Pinpoint the cell where the given text exists, returning its [X, Y] midpoint coordinate. 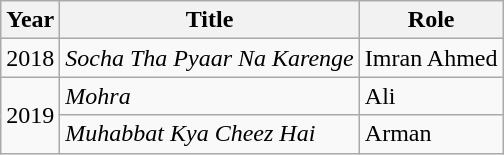
Ali [431, 96]
Socha Tha Pyaar Na Karenge [210, 58]
Title [210, 20]
Imran Ahmed [431, 58]
Mohra [210, 96]
Arman [431, 134]
Muhabbat Kya Cheez Hai [210, 134]
2018 [30, 58]
Year [30, 20]
2019 [30, 115]
Role [431, 20]
